Search for the cell housing the specified text and yield its (X, Y) center coordinate. 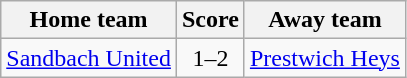
Home team (89, 20)
Sandbach United (89, 58)
Score (210, 20)
Away team (324, 20)
1–2 (210, 58)
Prestwich Heys (324, 58)
